Output the [x, y] coordinate of the center of the cell containing the given text.  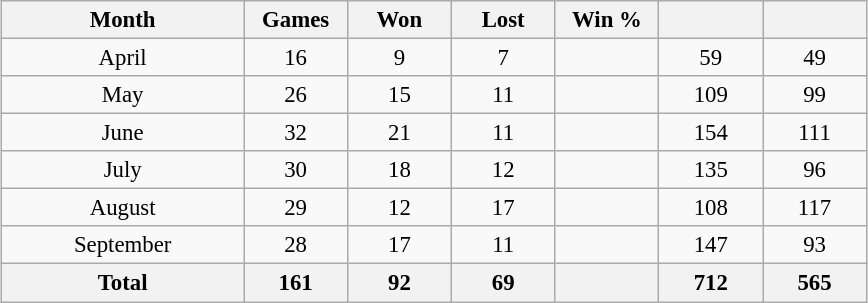
30 [296, 170]
18 [399, 170]
109 [711, 95]
49 [815, 57]
96 [815, 170]
92 [399, 283]
Lost [503, 20]
59 [711, 57]
May [123, 95]
135 [711, 170]
161 [296, 283]
July [123, 170]
April [123, 57]
June [123, 133]
August [123, 208]
26 [296, 95]
117 [815, 208]
93 [815, 245]
29 [296, 208]
September [123, 245]
16 [296, 57]
Games [296, 20]
Won [399, 20]
111 [815, 133]
21 [399, 133]
147 [711, 245]
28 [296, 245]
565 [815, 283]
7 [503, 57]
69 [503, 283]
108 [711, 208]
Win % [607, 20]
Total [123, 283]
32 [296, 133]
Month [123, 20]
99 [815, 95]
154 [711, 133]
15 [399, 95]
712 [711, 283]
9 [399, 57]
